Scan for the cell matching the given text and deliver its (x, y) coordinate at center. 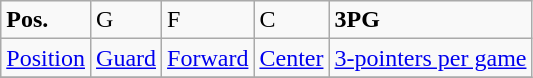
Position (46, 58)
C (292, 20)
G (126, 20)
Pos. (46, 20)
Forward (208, 58)
Guard (126, 58)
Center (292, 58)
3PG (430, 20)
F (208, 20)
3-pointers per game (430, 58)
